Return the [X, Y] coordinate for the center point of the cell that contains the specified text.  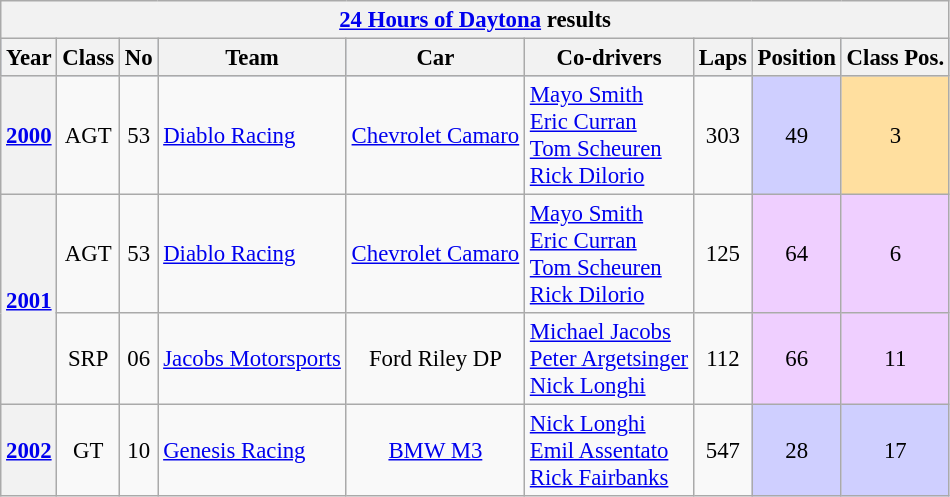
112 [722, 359]
Car [435, 58]
2002 [29, 451]
Class [88, 58]
Michael Jacobs Peter Argetsinger Nick Longhi [610, 359]
Class Pos. [895, 58]
BMW M3 [435, 451]
Laps [722, 58]
Co-drivers [610, 58]
2001 [29, 300]
Team [252, 58]
Genesis Racing [252, 451]
Position [796, 58]
11 [895, 359]
No [138, 58]
28 [796, 451]
06 [138, 359]
Nick Longhi Emil Assentato Rick Fairbanks [610, 451]
GT [88, 451]
64 [796, 254]
Ford Riley DP [435, 359]
Year [29, 58]
17 [895, 451]
SRP [88, 359]
66 [796, 359]
24 Hours of Daytona results [476, 20]
49 [796, 136]
6 [895, 254]
2000 [29, 136]
Jacobs Motorsports [252, 359]
125 [722, 254]
547 [722, 451]
10 [138, 451]
3 [895, 136]
303 [722, 136]
